Locate the cell with the specified text and output its [x, y] center coordinate. 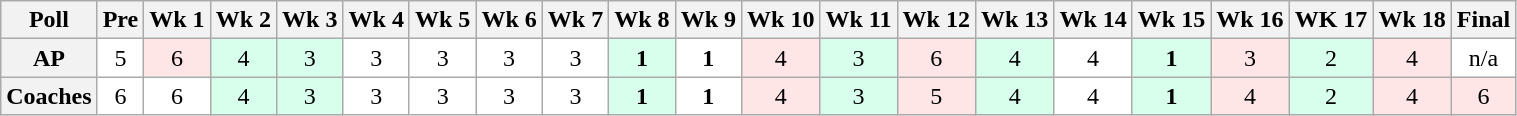
WK 17 [1331, 20]
Wk 10 [781, 20]
Wk 14 [1093, 20]
Wk 7 [575, 20]
Wk 6 [509, 20]
Poll [49, 20]
Wk 3 [310, 20]
Pre [120, 20]
Wk 12 [936, 20]
AP [49, 58]
Coaches [49, 96]
Wk 8 [642, 20]
Final [1483, 20]
n/a [1483, 58]
Wk 11 [858, 20]
Wk 18 [1412, 20]
Wk 2 [243, 20]
Wk 15 [1171, 20]
Wk 5 [442, 20]
Wk 9 [708, 20]
Wk 16 [1250, 20]
Wk 1 [177, 20]
Wk 4 [376, 20]
Wk 13 [1014, 20]
